Return [x, y] of the center of cell containing provided text 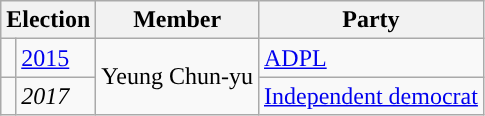
2015 [56, 58]
ADPL [370, 58]
Member [178, 20]
Independent democrat [370, 96]
Yeung Chun-yu [178, 77]
2017 [56, 96]
Party [370, 20]
Election [48, 20]
